Capture the cell that displays the provided text and extract its (X, Y) central coordinate. 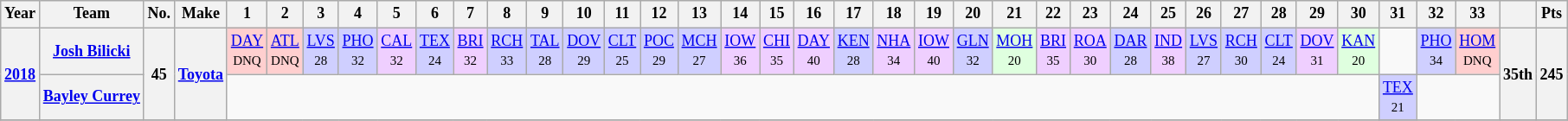
BRI32 (471, 51)
Josh Bilicki (92, 51)
17 (853, 14)
24 (1130, 14)
20 (973, 14)
15 (777, 14)
12 (659, 14)
5 (396, 14)
GLN32 (973, 51)
13 (699, 14)
HOMDNQ (1478, 51)
TEX21 (1398, 98)
No. (159, 14)
RCH30 (1241, 51)
KEN28 (853, 51)
23 (1090, 14)
18 (894, 14)
8 (507, 14)
PHO34 (1436, 51)
9 (545, 14)
2018 (21, 74)
27 (1241, 14)
3 (320, 14)
Make (201, 14)
14 (741, 14)
45 (159, 74)
19 (935, 14)
26 (1203, 14)
245 (1552, 74)
31 (1398, 14)
33 (1478, 14)
IND38 (1168, 51)
4 (358, 14)
POC29 (659, 51)
25 (1168, 14)
Team (92, 14)
7 (471, 14)
35th (1518, 74)
LVS28 (320, 51)
DAR28 (1130, 51)
DOV31 (1317, 51)
16 (813, 14)
ROA30 (1090, 51)
KAN20 (1359, 51)
2 (285, 14)
RCH33 (507, 51)
MCH27 (699, 51)
Pts (1552, 14)
CLT25 (623, 51)
TAL28 (545, 51)
11 (623, 14)
IOW40 (935, 51)
NHA34 (894, 51)
PHO32 (358, 51)
TEX24 (435, 51)
21 (1014, 14)
Bayley Currey (92, 98)
DAY40 (813, 51)
32 (1436, 14)
29 (1317, 14)
ATLDNQ (285, 51)
DOV29 (584, 51)
Toyota (201, 74)
CAL32 (396, 51)
DAYDNQ (247, 51)
30 (1359, 14)
28 (1279, 14)
CLT24 (1279, 51)
LVS27 (1203, 51)
10 (584, 14)
CHI35 (777, 51)
IOW36 (741, 51)
Year (21, 14)
6 (435, 14)
BRI35 (1054, 51)
1 (247, 14)
MOH20 (1014, 51)
22 (1054, 14)
